Search for the cell housing the specified text and yield its [x, y] center coordinate. 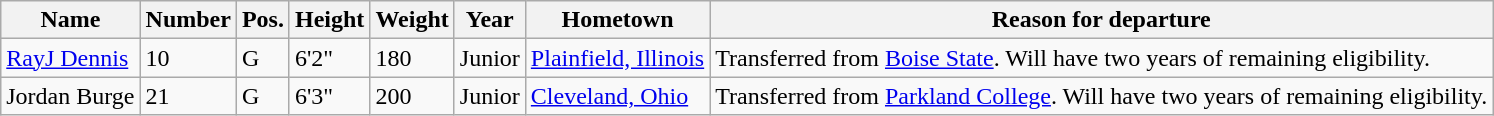
Name [70, 20]
Year [490, 20]
Weight [412, 20]
6'2" [329, 58]
Number [188, 20]
Cleveland, Ohio [617, 96]
Height [329, 20]
21 [188, 96]
RayJ Dennis [70, 58]
6'3" [329, 96]
180 [412, 58]
10 [188, 58]
Pos. [262, 20]
Hometown [617, 20]
200 [412, 96]
Jordan Burge [70, 96]
Reason for departure [1102, 20]
Transferred from Parkland College. Will have two years of remaining eligibility. [1102, 96]
Transferred from Boise State. Will have two years of remaining eligibility. [1102, 58]
Plainfield, Illinois [617, 58]
